Return [x, y] of the center of cell containing provided text 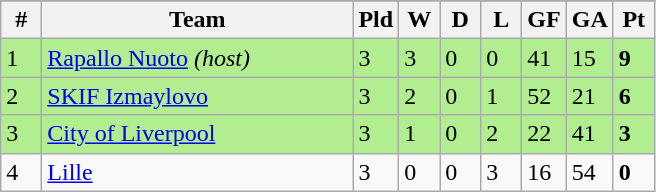
L [502, 20]
16 [544, 172]
GA [590, 20]
54 [590, 172]
15 [590, 58]
# [22, 20]
22 [544, 134]
Rapallo Nuoto (host) [198, 58]
City of Liverpool [198, 134]
6 [634, 96]
GF [544, 20]
52 [544, 96]
9 [634, 58]
4 [22, 172]
SKIF Izmaylovo [198, 96]
Lille [198, 172]
21 [590, 96]
Pld [376, 20]
Pt [634, 20]
D [460, 20]
Team [198, 20]
W [420, 20]
